Extract the [x, y] coordinate from the center of the cell holding the provided text.  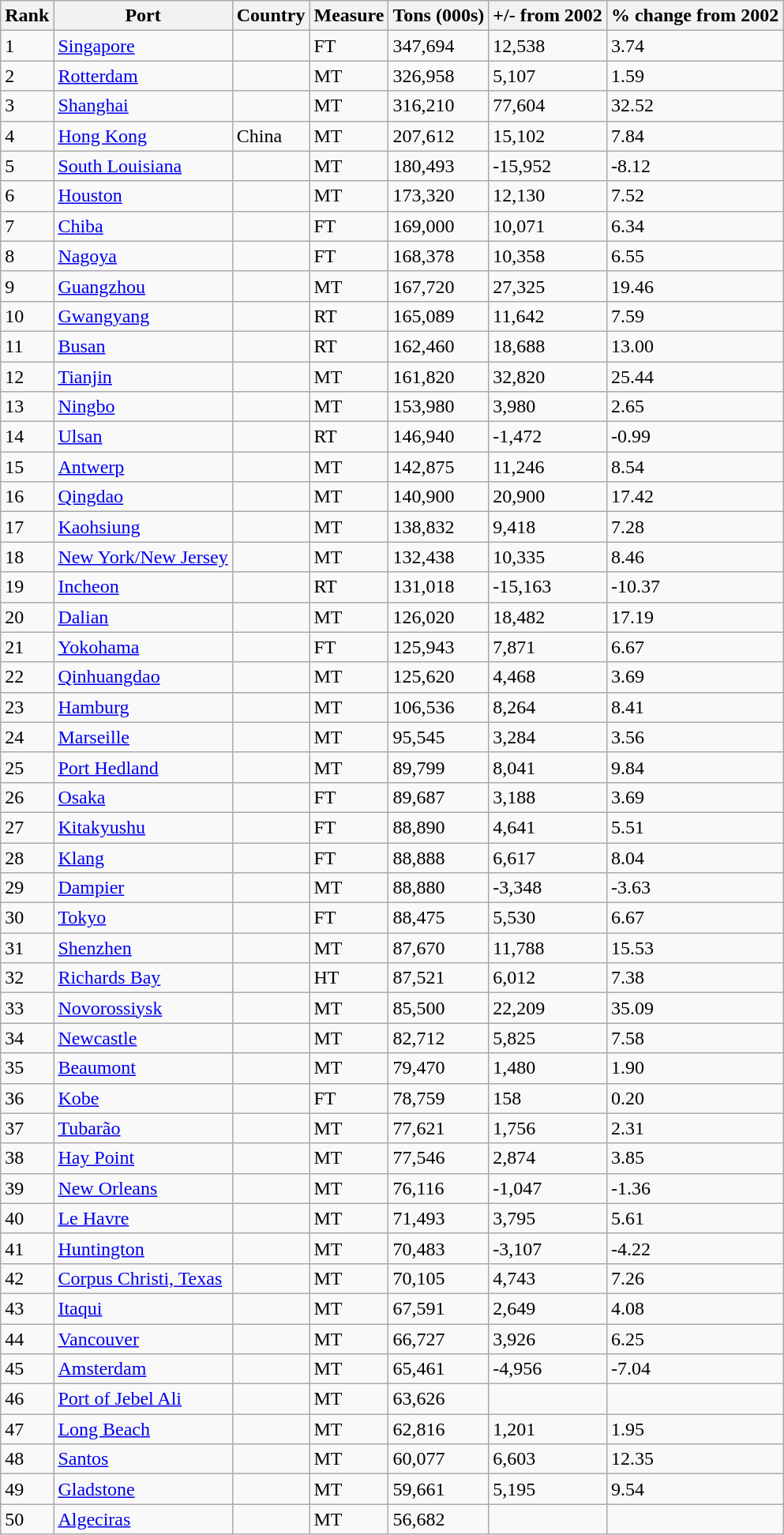
5.61 [695, 1218]
Richards Bay [143, 978]
207,612 [439, 136]
26 [27, 797]
2,874 [548, 1158]
3 [27, 106]
20,900 [548, 497]
Amsterdam [143, 1369]
17.19 [695, 617]
Long Beach [143, 1429]
5,825 [548, 1038]
11,642 [548, 316]
Kitakyushu [143, 827]
Tubarão [143, 1128]
42 [27, 1278]
95,545 [439, 737]
153,980 [439, 407]
Tianjin [143, 377]
Tokyo [143, 918]
Huntington [143, 1248]
Klang [143, 857]
45 [27, 1369]
1.95 [695, 1429]
59,661 [439, 1489]
8.46 [695, 557]
3,284 [548, 737]
63,626 [439, 1399]
21 [27, 647]
22,209 [548, 1008]
11 [27, 346]
4,743 [548, 1278]
6,603 [548, 1459]
78,759 [439, 1098]
161,820 [439, 377]
6.25 [695, 1339]
43 [27, 1308]
6,617 [548, 857]
46 [27, 1399]
6,012 [548, 978]
Antwerp [143, 467]
8 [27, 256]
Measure [349, 16]
New Orleans [143, 1188]
Shenzhen [143, 948]
Itaqui [143, 1308]
67,591 [439, 1308]
65,461 [439, 1369]
31 [27, 948]
88,475 [439, 918]
Singapore [143, 46]
7.52 [695, 196]
-1,472 [548, 437]
-7.04 [695, 1369]
Vancouver [143, 1339]
167,720 [439, 286]
3.74 [695, 46]
3.85 [695, 1158]
4 [27, 136]
Nagoya [143, 256]
39 [27, 1188]
89,687 [439, 797]
41 [27, 1248]
35.09 [695, 1008]
38 [27, 1158]
9,418 [548, 527]
% change from 2002 [695, 16]
Guangzhou [143, 286]
Gladstone [143, 1489]
77,546 [439, 1158]
7.28 [695, 527]
New York/New Jersey [143, 557]
-0.99 [695, 437]
-1,047 [548, 1188]
87,521 [439, 978]
1,480 [548, 1068]
70,483 [439, 1248]
162,460 [439, 346]
7,871 [548, 647]
Rank [27, 16]
79,470 [439, 1068]
326,958 [439, 76]
12.35 [695, 1459]
Incheon [143, 587]
17 [27, 527]
11,788 [548, 948]
7.58 [695, 1038]
Ulsan [143, 437]
16 [27, 497]
-4,956 [548, 1369]
8.04 [695, 857]
-1.36 [695, 1188]
2 [27, 76]
37 [27, 1128]
165,089 [439, 316]
Ningbo [143, 407]
Yokohama [143, 647]
+/- from 2002 [548, 16]
9.84 [695, 767]
10,358 [548, 256]
8.54 [695, 467]
88,888 [439, 857]
158 [548, 1098]
18,482 [548, 617]
40 [27, 1218]
10,071 [548, 226]
Gwangyang [143, 316]
Corpus Christi, Texas [143, 1278]
13.00 [695, 346]
88,890 [439, 827]
28 [27, 857]
Le Havre [143, 1218]
27,325 [548, 286]
15 [27, 467]
Country [271, 16]
125,620 [439, 677]
19 [27, 587]
32.52 [695, 106]
32 [27, 978]
34 [27, 1038]
3,926 [548, 1339]
316,210 [439, 106]
HT [349, 978]
7.59 [695, 316]
23 [27, 707]
-15,952 [548, 166]
-3,348 [548, 888]
7 [27, 226]
15,102 [548, 136]
132,438 [439, 557]
Qingdao [143, 497]
1,756 [548, 1128]
Hong Kong [143, 136]
Chiba [143, 226]
0.20 [695, 1098]
8,264 [548, 707]
48 [27, 1459]
1.59 [695, 76]
Dampier [143, 888]
3,980 [548, 407]
49 [27, 1489]
5,107 [548, 76]
24 [27, 737]
China [271, 136]
27 [27, 827]
347,694 [439, 46]
146,940 [439, 437]
7.38 [695, 978]
13 [27, 407]
8,041 [548, 767]
142,875 [439, 467]
5 [27, 166]
71,493 [439, 1218]
20 [27, 617]
3,188 [548, 797]
1,201 [548, 1429]
76,116 [439, 1188]
Dalian [143, 617]
47 [27, 1429]
85,500 [439, 1008]
-10.37 [695, 587]
56,682 [439, 1519]
2.65 [695, 407]
19.46 [695, 286]
89,799 [439, 767]
Newcastle [143, 1038]
2,649 [548, 1308]
3,795 [548, 1218]
1.90 [695, 1068]
Houston [143, 196]
9.54 [695, 1489]
Busan [143, 346]
2.31 [695, 1128]
77,621 [439, 1128]
-4.22 [695, 1248]
6 [27, 196]
29 [27, 888]
8.41 [695, 707]
173,320 [439, 196]
Hamburg [143, 707]
Qinhuangdao [143, 677]
18,688 [548, 346]
-3.63 [695, 888]
-8.12 [695, 166]
62,816 [439, 1429]
Port Hedland [143, 767]
36 [27, 1098]
168,378 [439, 256]
5,530 [548, 918]
Osaka [143, 797]
1 [27, 46]
Kobe [143, 1098]
11,246 [548, 467]
88,880 [439, 888]
10 [27, 316]
17.42 [695, 497]
-15,163 [548, 587]
6.34 [695, 226]
5,195 [548, 1489]
Hay Point [143, 1158]
Rotterdam [143, 76]
Marseille [143, 737]
9 [27, 286]
Tons (000s) [439, 16]
35 [27, 1068]
Beaumont [143, 1068]
12,130 [548, 196]
32,820 [548, 377]
44 [27, 1339]
87,670 [439, 948]
Port of Jebel Ali [143, 1399]
50 [27, 1519]
10,335 [548, 557]
7.26 [695, 1278]
Algeciras [143, 1519]
5.51 [695, 827]
15.53 [695, 948]
Shanghai [143, 106]
70,105 [439, 1278]
25 [27, 767]
180,493 [439, 166]
125,943 [439, 647]
4.08 [695, 1308]
30 [27, 918]
6.55 [695, 256]
12 [27, 377]
126,020 [439, 617]
66,727 [439, 1339]
138,832 [439, 527]
4,468 [548, 677]
South Louisiana [143, 166]
14 [27, 437]
12,538 [548, 46]
22 [27, 677]
Santos [143, 1459]
Kaohsiung [143, 527]
-3,107 [548, 1248]
33 [27, 1008]
77,604 [548, 106]
169,000 [439, 226]
Novorossiysk [143, 1008]
4,641 [548, 827]
60,077 [439, 1459]
Port [143, 16]
106,536 [439, 707]
3.56 [695, 737]
140,900 [439, 497]
18 [27, 557]
7.84 [695, 136]
25.44 [695, 377]
82,712 [439, 1038]
131,018 [439, 587]
